From the cell containing the given text, extract its center point as [x, y] coordinate. 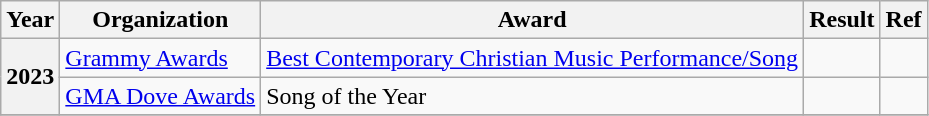
Organization [160, 20]
Song of the Year [532, 96]
Ref [904, 20]
Year [30, 20]
GMA Dove Awards [160, 96]
Result [842, 20]
Award [532, 20]
Best Contemporary Christian Music Performance/Song [532, 58]
Grammy Awards [160, 58]
2023 [30, 77]
